Extract the (x, y) coordinate from the center of the cell holding the provided text.  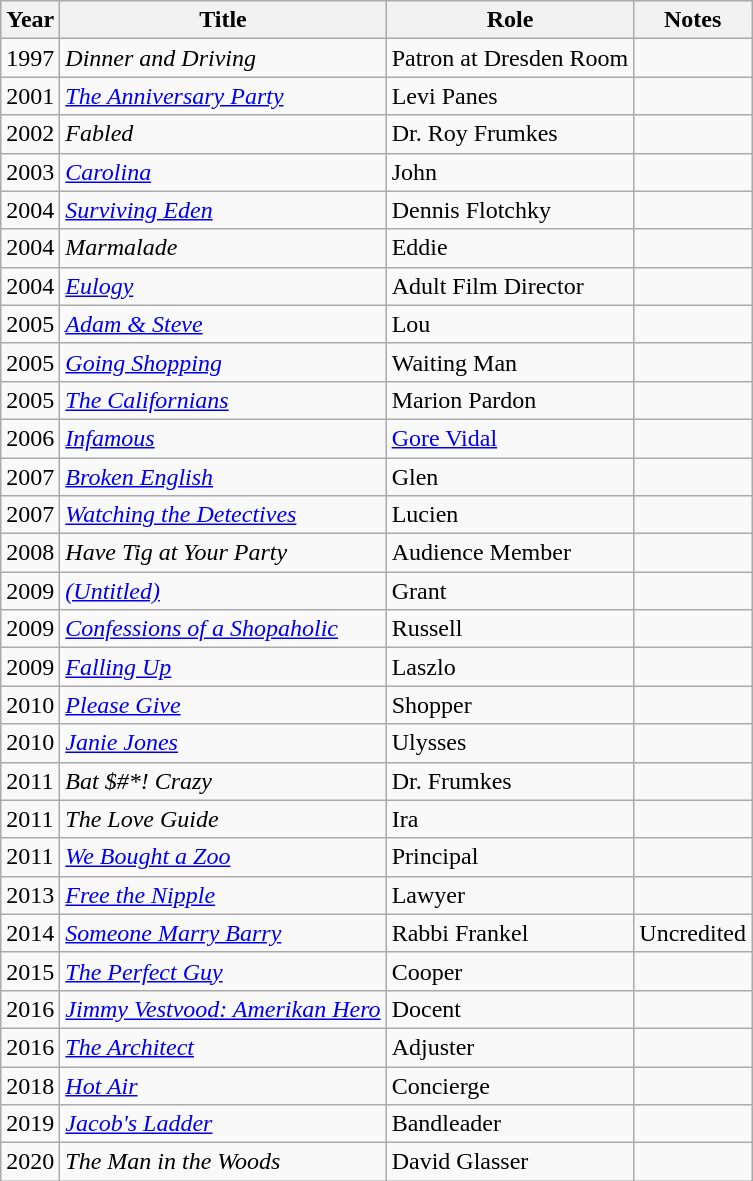
Audience Member (510, 553)
2006 (30, 438)
2008 (30, 553)
Principal (510, 857)
Lou (510, 324)
Laszlo (510, 667)
David Glasser (510, 1162)
2019 (30, 1124)
Infamous (223, 438)
2013 (30, 895)
The Man in the Woods (223, 1162)
2001 (30, 96)
The Love Guide (223, 819)
Please Give (223, 705)
2018 (30, 1085)
The Architect (223, 1047)
Waiting Man (510, 362)
The Perfect Guy (223, 971)
Ira (510, 819)
Jimmy Vestvood: Amerikan Hero (223, 1009)
Lawyer (510, 895)
Ulysses (510, 743)
Lucien (510, 515)
Dr. Roy Frumkes (510, 134)
Falling Up (223, 667)
Marion Pardon (510, 400)
Free the Nipple (223, 895)
2014 (30, 933)
Carolina (223, 172)
Patron at Dresden Room (510, 58)
Title (223, 20)
Hot Air (223, 1085)
The Anniversary Party (223, 96)
Dennis Flotchky (510, 210)
2002 (30, 134)
The Californians (223, 400)
Broken English (223, 477)
Dinner and Driving (223, 58)
Rabbi Frankel (510, 933)
Concierge (510, 1085)
Janie Jones (223, 743)
Shopper (510, 705)
Confessions of a Shopaholic (223, 629)
Levi Panes (510, 96)
Have Tig at Your Party (223, 553)
John (510, 172)
Grant (510, 591)
2020 (30, 1162)
2015 (30, 971)
Dr. Frumkes (510, 781)
Cooper (510, 971)
We Bought a Zoo (223, 857)
2003 (30, 172)
Eddie (510, 248)
Going Shopping (223, 362)
Docent (510, 1009)
Adam & Steve (223, 324)
Year (30, 20)
Marmalade (223, 248)
Bat $#*! Crazy (223, 781)
Fabled (223, 134)
1997 (30, 58)
Adjuster (510, 1047)
Russell (510, 629)
Someone Marry Barry (223, 933)
Surviving Eden (223, 210)
Jacob's Ladder (223, 1124)
Eulogy (223, 286)
Adult Film Director (510, 286)
(Untitled) (223, 591)
Role (510, 20)
Uncredited (693, 933)
Glen (510, 477)
Watching the Detectives (223, 515)
Notes (693, 20)
Gore Vidal (510, 438)
Bandleader (510, 1124)
